Pinpoint the cell where the given text exists, returning its [x, y] midpoint coordinate. 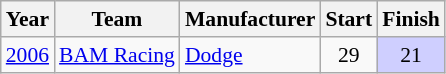
Dodge [250, 55]
Team [117, 19]
2006 [28, 55]
Finish [411, 19]
29 [348, 55]
Start [348, 19]
Year [28, 19]
BAM Racing [117, 55]
21 [411, 55]
Manufacturer [250, 19]
